Provide the (x, y) coordinate of the cell's center where the given text is located.  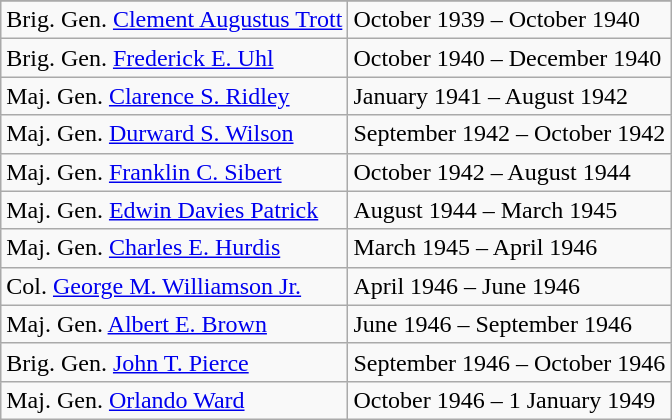
October 1942 – August 1944 (510, 172)
Brig. Gen. Frederick E. Uhl (174, 58)
October 1940 – December 1940 (510, 58)
Maj. Gen. Franklin C. Sibert (174, 172)
Maj. Gen. Orlando Ward (174, 400)
June 1946 – September 1946 (510, 324)
April 1946 – June 1946 (510, 286)
Brig. Gen. John T. Pierce (174, 362)
August 1944 – March 1945 (510, 210)
March 1945 – April 1946 (510, 248)
Maj. Gen. Clarence S. Ridley (174, 96)
October 1939 – October 1940 (510, 20)
Maj. Gen. Durward S. Wilson (174, 134)
January 1941 – August 1942 (510, 96)
October 1946 – 1 January 1949 (510, 400)
Maj. Gen. Edwin Davies Patrick (174, 210)
Maj. Gen. Albert E. Brown (174, 324)
September 1946 – October 1946 (510, 362)
Brig. Gen. Clement Augustus Trott (174, 20)
Col. George M. Williamson Jr. (174, 286)
Maj. Gen. Charles E. Hurdis (174, 248)
September 1942 – October 1942 (510, 134)
